Locate the cell with the specified text and output its [x, y] center coordinate. 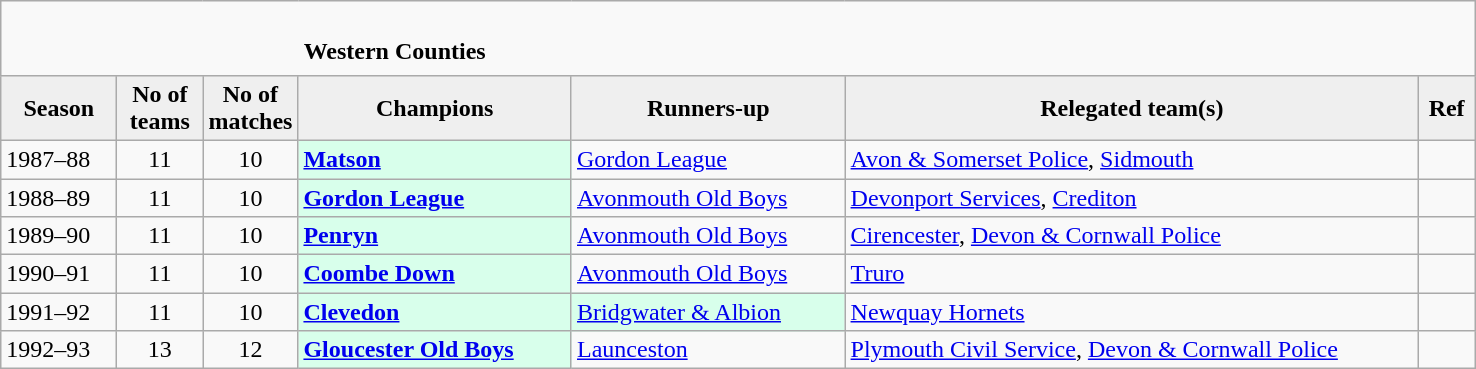
1990–91 [59, 274]
Plymouth Civil Service, Devon & Cornwall Police [1132, 350]
Bridgwater & Albion [708, 312]
Launceston [708, 350]
1989–90 [59, 236]
Truro [1132, 274]
Devonport Services, Crediton [1132, 197]
Avon & Somerset Police, Sidmouth [1132, 159]
1991–92 [59, 312]
Matson [435, 159]
No of teams [160, 108]
No of matches [250, 108]
Champions [435, 108]
1987–88 [59, 159]
Cirencester, Devon & Cornwall Police [1132, 236]
Ref [1447, 108]
Relegated team(s) [1132, 108]
Runners-up [708, 108]
1988–89 [59, 197]
Season [59, 108]
Newquay Hornets [1132, 312]
Clevedon [435, 312]
Coombe Down [435, 274]
Gloucester Old Boys [435, 350]
Penryn [435, 236]
12 [250, 350]
1992–93 [59, 350]
13 [160, 350]
